Determine the [X, Y] coordinate at the center of the cell enclosing the given text.  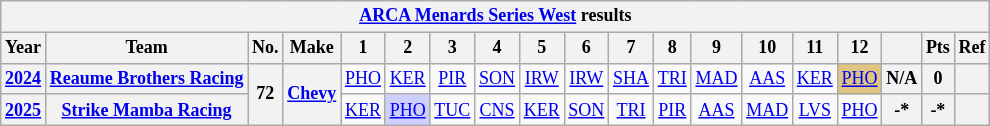
No. [266, 48]
CNS [498, 110]
9 [716, 48]
12 [860, 48]
5 [542, 48]
SHA [632, 78]
ARCA Menards Series West results [496, 16]
Ref [972, 48]
N/A [902, 78]
72 [266, 94]
2024 [24, 78]
11 [814, 48]
Pts [938, 48]
Chevy [312, 94]
10 [768, 48]
Year [24, 48]
Make [312, 48]
0 [938, 78]
Reaume Brothers Racing [146, 78]
2025 [24, 110]
2 [408, 48]
4 [498, 48]
TUC [452, 110]
3 [452, 48]
6 [586, 48]
LVS [814, 110]
1 [364, 48]
8 [672, 48]
Team [146, 48]
Strike Mamba Racing [146, 110]
7 [632, 48]
